Extract the [X, Y] coordinate from the center of the cell holding the provided text.  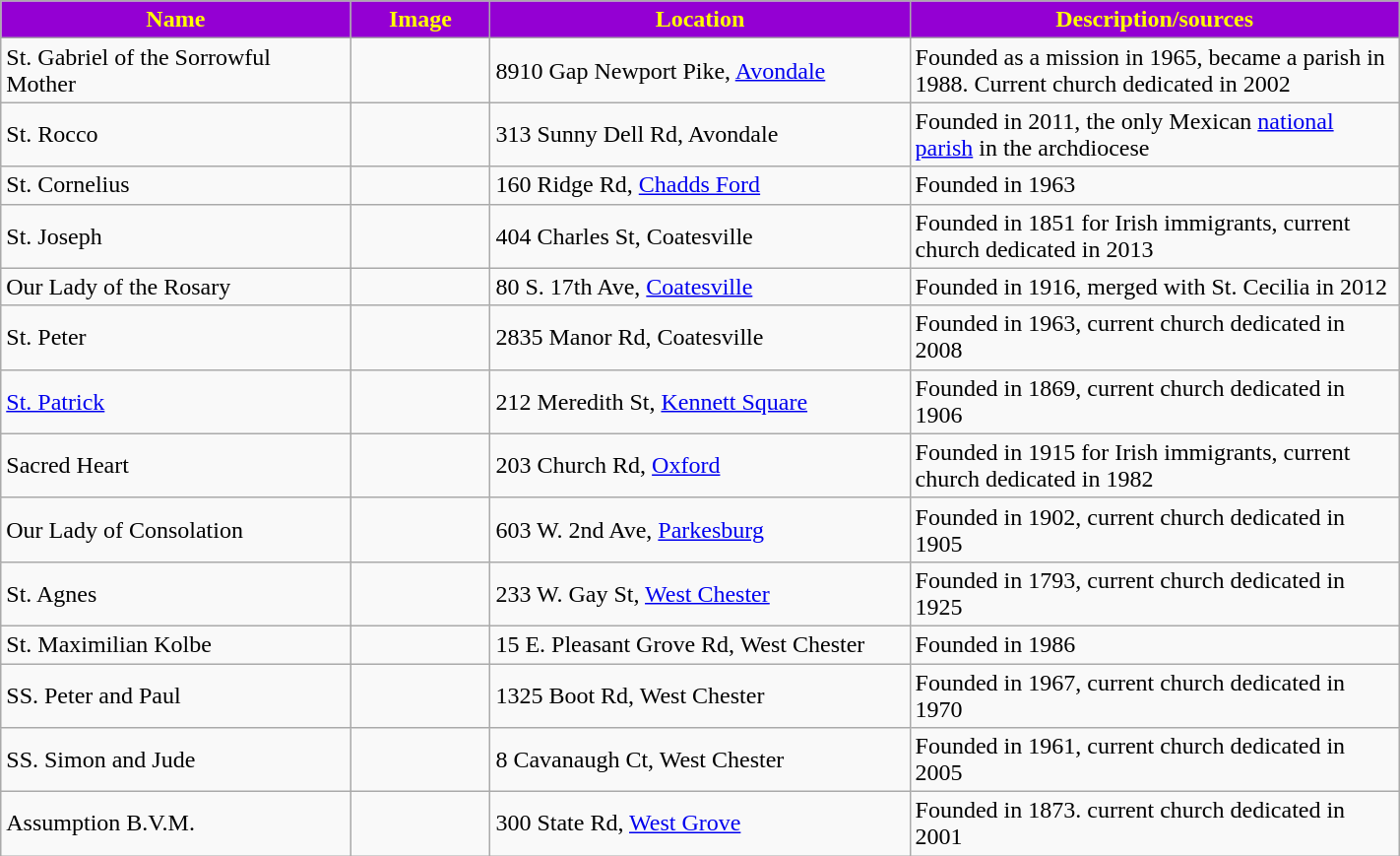
2835 Manor Rd, Coatesville [700, 337]
160 Ridge Rd, Chadds Ford [700, 185]
Founded in 1961, current church dedicated in 2005 [1154, 760]
St. Gabriel of the Sorrowful Mother [175, 71]
Description/sources [1154, 20]
1325 Boot Rd, West Chester [700, 695]
St. Rocco [175, 134]
313 Sunny Dell Rd, Avondale [700, 134]
Founded in 2011, the only Mexican national parish in the archdiocese [1154, 134]
St. Maximilian Kolbe [175, 644]
Assumption B.V.M. [175, 823]
Founded in 1851 for Irish immigrants, current church dedicated in 2013 [1154, 236]
300 State Rd, West Grove [700, 823]
203 Church Rd, Oxford [700, 465]
603 W. 2nd Ave, Parkesburg [700, 530]
404 Charles St, Coatesville [700, 236]
Founded in 1793, current church dedicated in 1925 [1154, 593]
233 W. Gay St, West Chester [700, 593]
8 Cavanaugh Ct, West Chester [700, 760]
Founded in 1967, current church dedicated in 1970 [1154, 695]
Our Lady of Consolation [175, 530]
Founded in 1869, current church dedicated in 1906 [1154, 402]
Founded as a mission in 1965, became a parish in 1988. Current church dedicated in 2002 [1154, 71]
Founded in 1902, current church dedicated in 1905 [1154, 530]
St. Agnes [175, 593]
Name [175, 20]
Founded in 1916, merged with St. Cecilia in 2012 [1154, 287]
Founded in 1986 [1154, 644]
Location [700, 20]
15 E. Pleasant Grove Rd, West Chester [700, 644]
SS. Simon and Jude [175, 760]
Founded in 1873. current church dedicated in 2001 [1154, 823]
St. Cornelius [175, 185]
St. Patrick [175, 402]
Sacred Heart [175, 465]
Founded in 1963, current church dedicated in 2008 [1154, 337]
8910 Gap Newport Pike, Avondale [700, 71]
St. Peter [175, 337]
Our Lady of the Rosary [175, 287]
St. Joseph [175, 236]
SS. Peter and Paul [175, 695]
Founded in 1963 [1154, 185]
80 S. 17th Ave, Coatesville [700, 287]
Image [420, 20]
Founded in 1915 for Irish immigrants, current church dedicated in 1982 [1154, 465]
212 Meredith St, Kennett Square [700, 402]
